Locate the cell with the specified text and output its [X, Y] center coordinate. 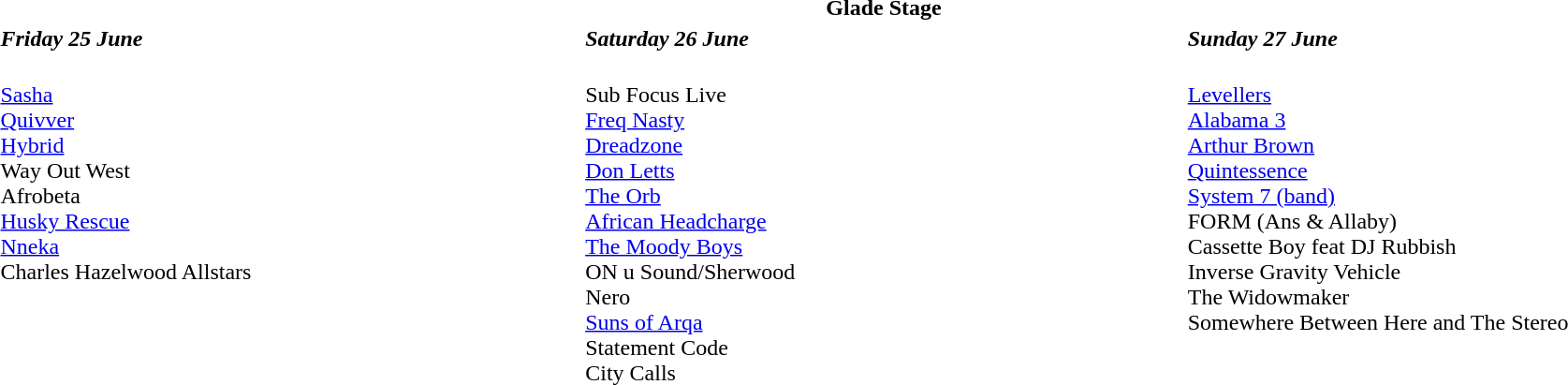
Saturday 26 June [884, 38]
